From the cell containing the given text, extract its center point as (x, y) coordinate. 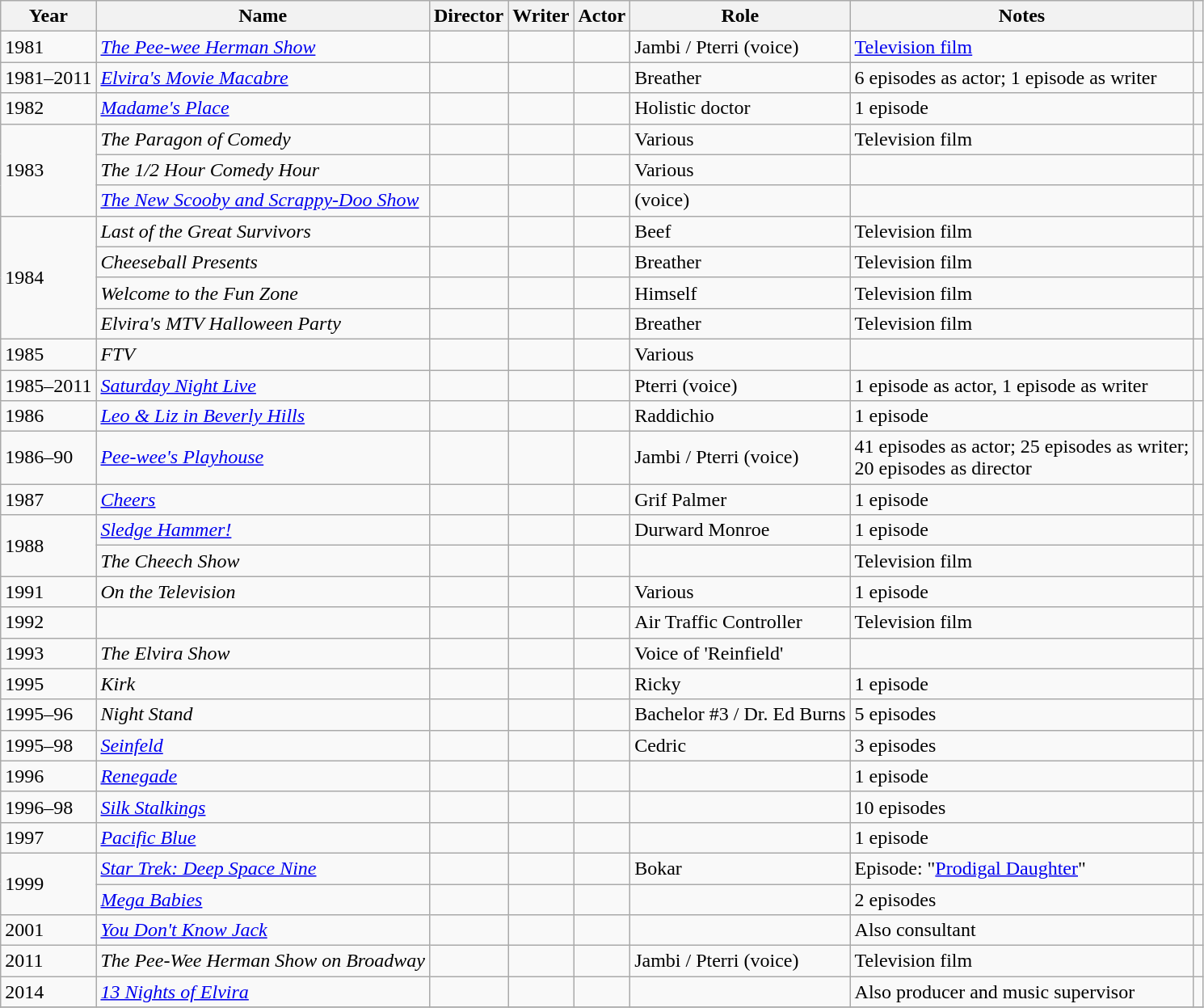
Night Stand (263, 715)
Pacific Blue (263, 837)
1984 (48, 277)
Cheers (263, 500)
1987 (48, 500)
1996 (48, 776)
1999 (48, 884)
You Don't Know Jack (263, 930)
Cheeseball Presents (263, 262)
1995 (48, 684)
Year (48, 16)
The Pee-Wee Herman Show on Broadway (263, 961)
The Elvira Show (263, 653)
1985 (48, 354)
FTV (263, 354)
3 episodes (1021, 745)
The New Scooby and Scrappy-Doo Show (263, 200)
Name (263, 16)
Elvira's Movie Macabre (263, 78)
1982 (48, 108)
1993 (48, 653)
Last of the Great Survivors (263, 231)
Seinfeld (263, 745)
1996–98 (48, 807)
The Paragon of Comedy (263, 139)
Mega Babies (263, 900)
The 1/2 Hour Comedy Hour (263, 170)
Cedric (740, 745)
5 episodes (1021, 715)
Pterri (voice) (740, 386)
The Cheech Show (263, 561)
2001 (48, 930)
1981–2011 (48, 78)
1997 (48, 837)
1995–96 (48, 715)
Voice of 'Reinfield' (740, 653)
Bokar (740, 868)
Ricky (740, 684)
Beef (740, 231)
(voice) (740, 200)
1995–98 (48, 745)
1981 (48, 47)
Silk Stalkings (263, 807)
Leo & Liz in Beverly Hills (263, 416)
1985–2011 (48, 386)
On the Television (263, 592)
Air Traffic Controller (740, 622)
Episode: "Prodigal Daughter" (1021, 868)
Elvira's MTV Halloween Party (263, 323)
Bachelor #3 / Dr. Ed Burns (740, 715)
1986 (48, 416)
2 episodes (1021, 900)
Sledge Hammer! (263, 530)
Saturday Night Live (263, 386)
1988 (48, 546)
10 episodes (1021, 807)
Role (740, 16)
13 Nights of Elvira (263, 992)
1983 (48, 170)
1992 (48, 622)
Director (469, 16)
The Pee-wee Herman Show (263, 47)
Renegade (263, 776)
Grif Palmer (740, 500)
1991 (48, 592)
Raddichio (740, 416)
Welcome to the Fun Zone (263, 293)
Pee-wee's Playhouse (263, 458)
Also consultant (1021, 930)
Durward Monroe (740, 530)
Himself (740, 293)
Star Trek: Deep Space Nine (263, 868)
Notes (1021, 16)
Also producer and music supervisor (1021, 992)
Holistic doctor (740, 108)
2011 (48, 961)
1 episode as actor, 1 episode as writer (1021, 386)
Madame's Place (263, 108)
2014 (48, 992)
Writer (541, 16)
41 episodes as actor; 25 episodes as writer;20 episodes as director (1021, 458)
Kirk (263, 684)
6 episodes as actor; 1 episode as writer (1021, 78)
1986–90 (48, 458)
Actor (602, 16)
